Extract the (x, y) coordinate from the center of the cell holding the provided text.  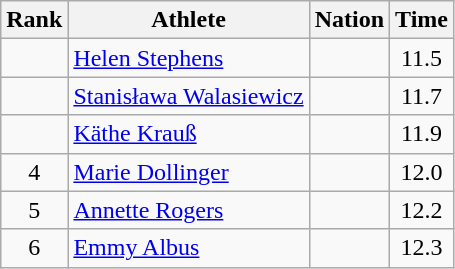
Stanisława Walasiewicz (188, 96)
6 (34, 248)
11.7 (422, 96)
12.3 (422, 248)
Marie Dollinger (188, 172)
11.5 (422, 58)
12.0 (422, 172)
4 (34, 172)
12.2 (422, 210)
5 (34, 210)
Nation (349, 20)
Käthe Krauß (188, 134)
Helen Stephens (188, 58)
Athlete (188, 20)
11.9 (422, 134)
Time (422, 20)
Annette Rogers (188, 210)
Rank (34, 20)
Emmy Albus (188, 248)
